Determine the (x, y) coordinate at the center of the cell enclosing the given text.  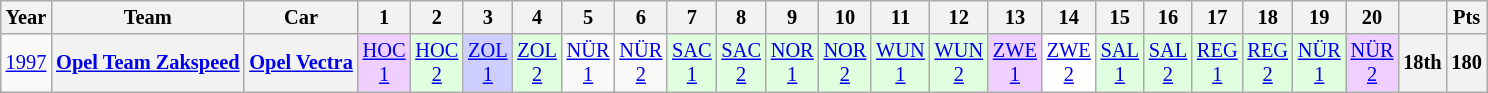
14 (1069, 17)
REG2 (1267, 63)
Year (26, 17)
180 (1467, 63)
WUN1 (900, 63)
6 (640, 17)
19 (1320, 17)
REG1 (1217, 63)
Pts (1467, 17)
7 (692, 17)
SAL1 (1120, 63)
17 (1217, 17)
10 (846, 17)
16 (1168, 17)
Opel Team Zakspeed (148, 63)
ZWE2 (1069, 63)
WUN2 (959, 63)
ZOL1 (488, 63)
5 (588, 17)
SAL2 (1168, 63)
Car (300, 17)
SAC1 (692, 63)
1 (384, 17)
15 (1120, 17)
HOC1 (384, 63)
18 (1267, 17)
NOR1 (792, 63)
Team (148, 17)
12 (959, 17)
HOC2 (436, 63)
9 (792, 17)
ZOL2 (536, 63)
NOR2 (846, 63)
ZWE1 (1015, 63)
2 (436, 17)
8 (742, 17)
4 (536, 17)
20 (1372, 17)
Opel Vectra (300, 63)
11 (900, 17)
3 (488, 17)
18th (1422, 63)
SAC2 (742, 63)
13 (1015, 17)
1997 (26, 63)
